Extract the (X, Y) coordinate from the center of the cell holding the provided text.  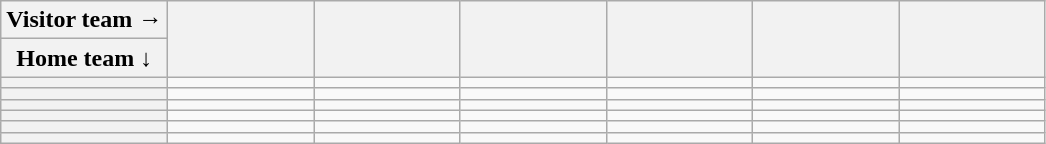
Home team ↓ (84, 58)
Visitor team → (84, 20)
